From the cell containing the given text, extract its center point as (X, Y) coordinate. 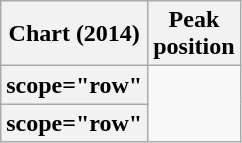
Peakposition (194, 34)
Chart (2014) (74, 34)
